Return the (X, Y) coordinate for the center point of the cell that contains the specified text.  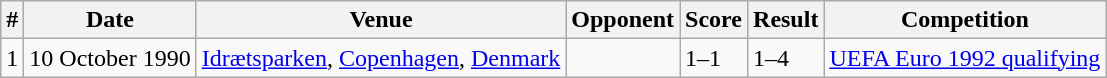
1–1 (714, 58)
Idrætsparken, Copenhagen, Denmark (381, 58)
1 (12, 58)
Date (110, 20)
UEFA Euro 1992 qualifying (965, 58)
Competition (965, 20)
Result (786, 20)
Score (714, 20)
Opponent (623, 20)
10 October 1990 (110, 58)
# (12, 20)
Venue (381, 20)
1–4 (786, 58)
